Locate the cell with the specified text and output its [x, y] center coordinate. 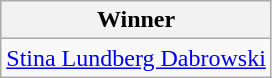
Stina Lundberg Dabrowski [136, 58]
Winner [136, 20]
